Detect which cell encompasses the target text, then output its [X, Y] center coordinate. 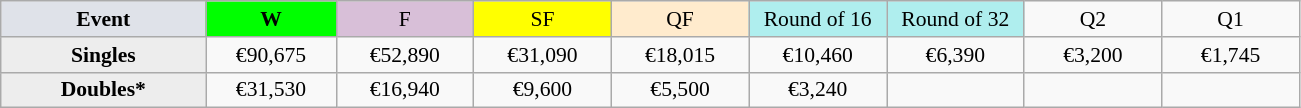
€1,745 [1231, 55]
€31,530 [271, 90]
Round of 16 [818, 19]
Event [104, 19]
€16,940 [405, 90]
€6,390 [955, 55]
€18,015 [680, 55]
€5,500 [680, 90]
€52,890 [405, 55]
F [405, 19]
Round of 32 [955, 19]
Q1 [1231, 19]
€3,240 [818, 90]
€3,200 [1093, 55]
€10,460 [818, 55]
Singles [104, 55]
Q2 [1093, 19]
Doubles* [104, 90]
€90,675 [271, 55]
QF [680, 19]
€9,600 [543, 90]
W [271, 19]
€31,090 [543, 55]
SF [543, 19]
